Pinpoint the cell where the given text exists, returning its [X, Y] midpoint coordinate. 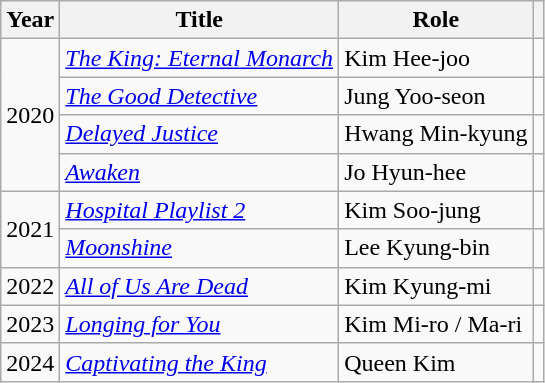
Kim Hee-joo [436, 58]
Kim Soo-jung [436, 210]
2020 [30, 115]
2021 [30, 229]
Moonshine [200, 248]
Year [30, 20]
Hwang Min-kyung [436, 134]
Lee Kyung-bin [436, 248]
2022 [30, 286]
The King: Eternal Monarch [200, 58]
Hospital Playlist 2 [200, 210]
Delayed Justice [200, 134]
2024 [30, 362]
2023 [30, 324]
All of Us Are Dead [200, 286]
Jo Hyun-hee [436, 172]
Kim Mi-ro / Ma-ri [436, 324]
Longing for You [200, 324]
Title [200, 20]
Awaken [200, 172]
The Good Detective [200, 96]
Jung Yoo-seon [436, 96]
Captivating the King [200, 362]
Queen Kim [436, 362]
Role [436, 20]
Kim Kyung-mi [436, 286]
